Extract the [x, y] coordinate from the center of the cell holding the provided text.  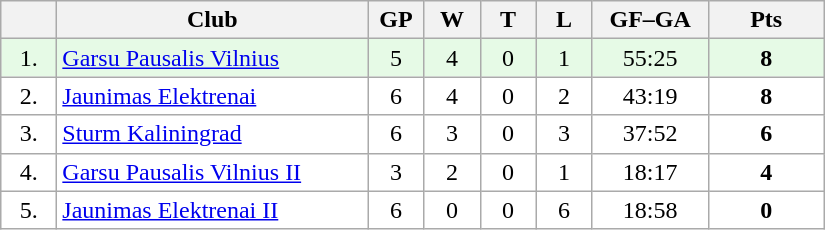
37:52 [650, 134]
Club [212, 20]
L [564, 20]
3. [29, 134]
Jaunimas Elektrenai II [212, 210]
4. [29, 172]
18:58 [650, 210]
43:19 [650, 96]
5. [29, 210]
Pts [766, 20]
T [508, 20]
Garsu Pausalis Vilnius [212, 58]
Garsu Pausalis Vilnius II [212, 172]
Sturm Kaliningrad [212, 134]
GP [396, 20]
Jaunimas Elektrenai [212, 96]
5 [396, 58]
1. [29, 58]
18:17 [650, 172]
55:25 [650, 58]
GF–GA [650, 20]
W [452, 20]
2. [29, 96]
